Output the (x, y) coordinate of the center of the cell containing the given text.  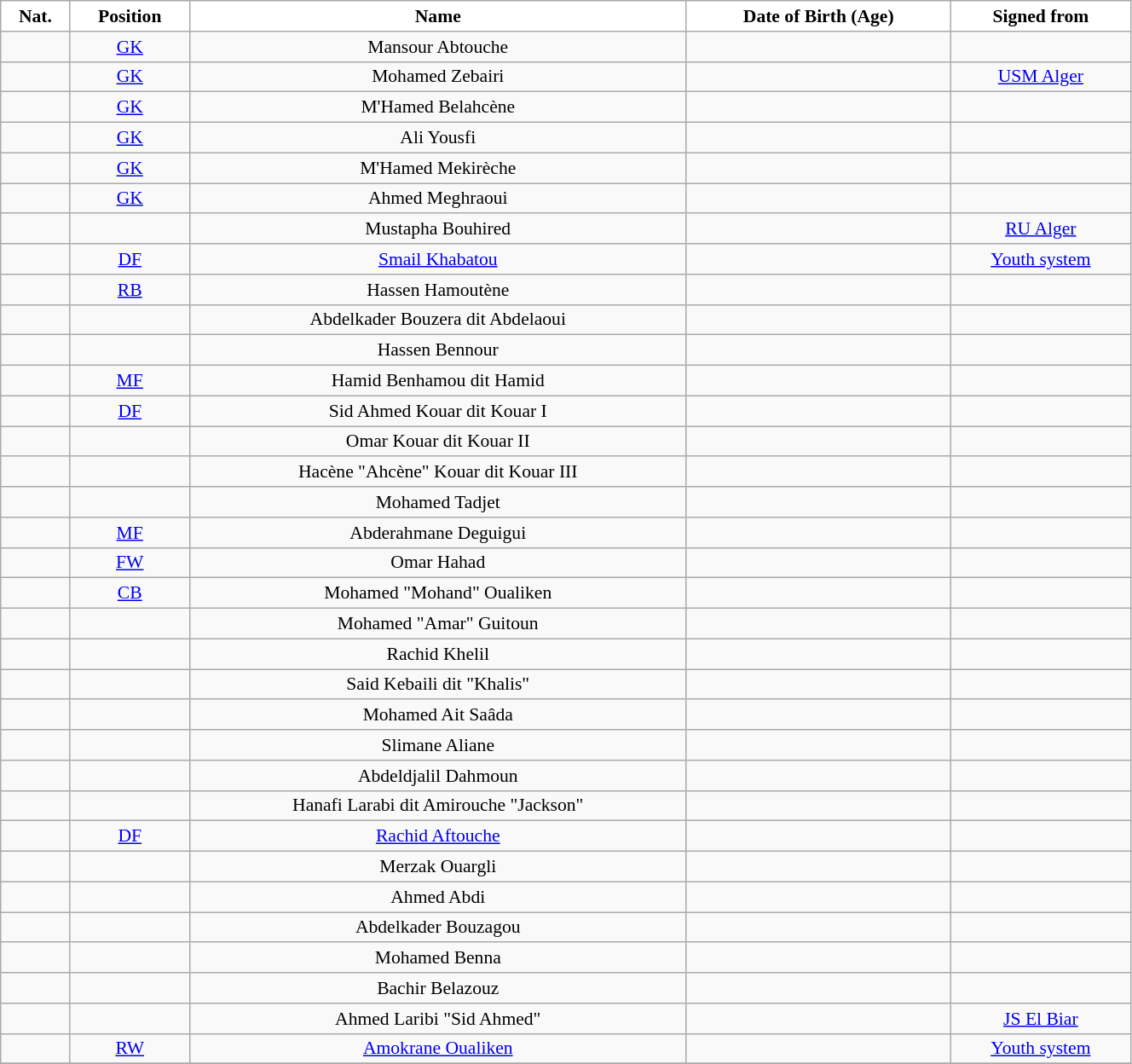
RU Alger (1040, 229)
M'Hamed Belahcène (438, 107)
Mohamed "Amar" Guitoun (438, 624)
CB (130, 593)
Hassen Hamoutène (438, 290)
Ahmed Laribi "Sid Ahmed" (438, 1019)
Mansour Abtouche (438, 47)
Abdelkader Bouzera dit Abdelaoui (438, 320)
Omar Kouar dit Kouar II (438, 442)
Mohamed Tadjet (438, 502)
Hacène "Ahcène" Kouar dit Kouar III (438, 472)
RB (130, 290)
Slimane Aliane (438, 745)
Position (130, 16)
Mohamed Zebairi (438, 77)
Date of Birth (Age) (818, 16)
USM Alger (1040, 77)
Abderahmane Deguigui (438, 533)
Name (438, 16)
Hanafi Larabi dit Amirouche "Jackson" (438, 806)
Hassen Bennour (438, 350)
Amokrane Oualiken (438, 1049)
JS El Biar (1040, 1019)
Bachir Belazouz (438, 988)
Abdeldjalil Dahmoun (438, 776)
Ahmed Meghraoui (438, 199)
Smail Khabatou (438, 259)
Ali Yousfi (438, 138)
Signed from (1040, 16)
Ahmed Abdi (438, 897)
Mohamed Benna (438, 958)
Rachid Aftouche (438, 836)
Mustapha Bouhired (438, 229)
Abdelkader Bouzagou (438, 928)
Merzak Ouargli (438, 867)
Nat. (36, 16)
Mohamed "Mohand" Oualiken (438, 593)
RW (130, 1049)
Rachid Khelil (438, 654)
Sid Ahmed Kouar dit Kouar I (438, 411)
FW (130, 563)
Mohamed Ait Saâda (438, 715)
Said Kebaili dit "Khalis" (438, 685)
Hamid Benhamou dit Hamid (438, 381)
Omar Hahad (438, 563)
M'Hamed Mekirèche (438, 168)
